From the cell containing the given text, extract its center point as [x, y] coordinate. 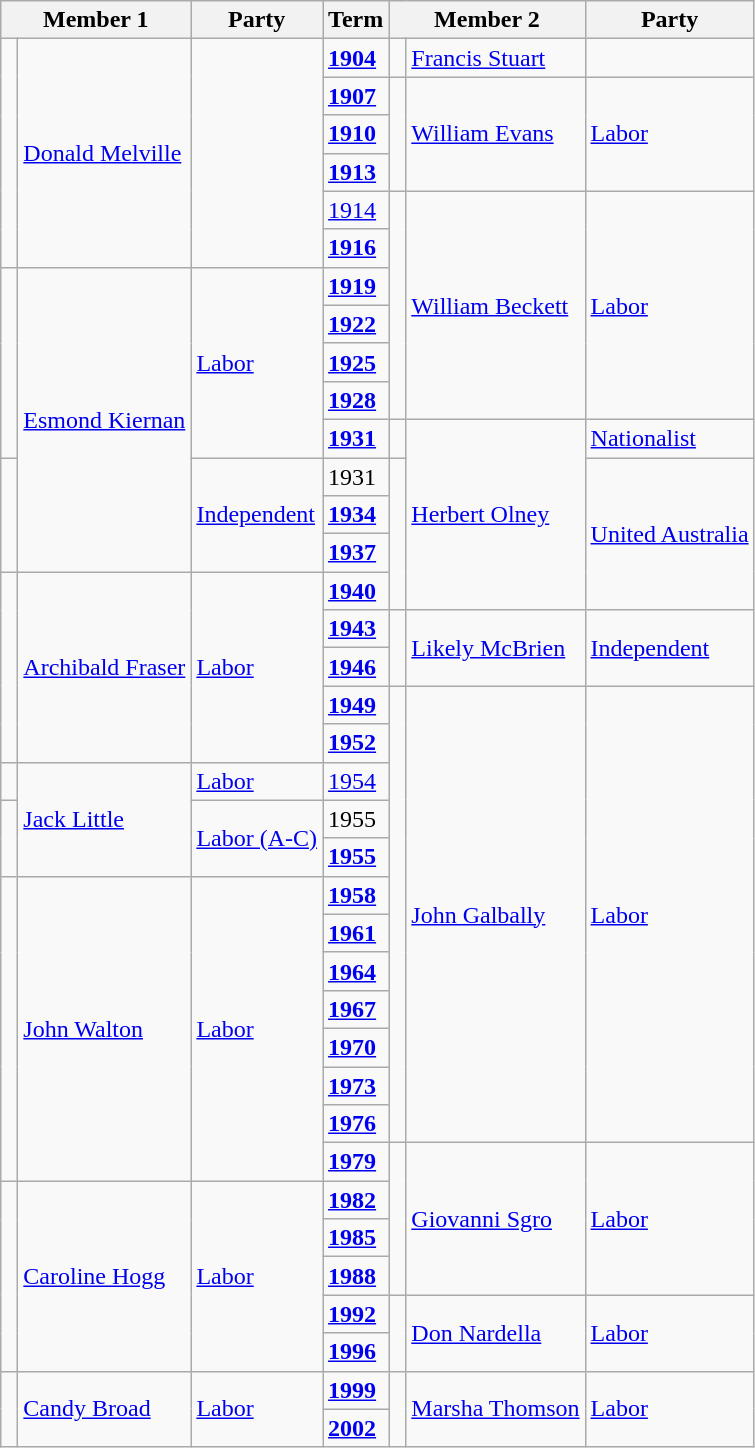
United Australia [670, 534]
Archibald Fraser [104, 667]
Herbert Olney [496, 514]
Term [356, 20]
Donald Melville [104, 153]
William Evans [496, 134]
1913 [356, 172]
John Galbally [496, 914]
1979 [356, 1162]
Caroline Hogg [104, 1276]
1970 [356, 1047]
Marsha Thomson [496, 1409]
William Beckett [496, 305]
Don Nardella [496, 1333]
1904 [356, 58]
1999 [356, 1390]
1958 [356, 895]
Jack Little [104, 819]
Candy Broad [104, 1409]
1940 [356, 591]
1964 [356, 971]
1910 [356, 134]
1914 [356, 210]
2002 [356, 1428]
1985 [356, 1238]
John Walton [104, 1028]
1954 [356, 781]
1949 [356, 705]
Likely McBrien [496, 648]
1922 [356, 324]
1976 [356, 1124]
Nationalist [670, 438]
1988 [356, 1276]
1916 [356, 248]
1946 [356, 667]
Francis Stuart [496, 58]
Labor (A-C) [257, 838]
Giovanni Sgro [496, 1219]
Esmond Kiernan [104, 419]
1961 [356, 933]
1992 [356, 1314]
1982 [356, 1200]
1996 [356, 1352]
Member 1 [96, 20]
1919 [356, 286]
Member 2 [487, 20]
1934 [356, 515]
1937 [356, 553]
1967 [356, 1009]
1943 [356, 629]
1952 [356, 743]
1973 [356, 1085]
1928 [356, 400]
1925 [356, 362]
1907 [356, 96]
